For the text-containing cell, return its midpoint in (X, Y) coordinate format. 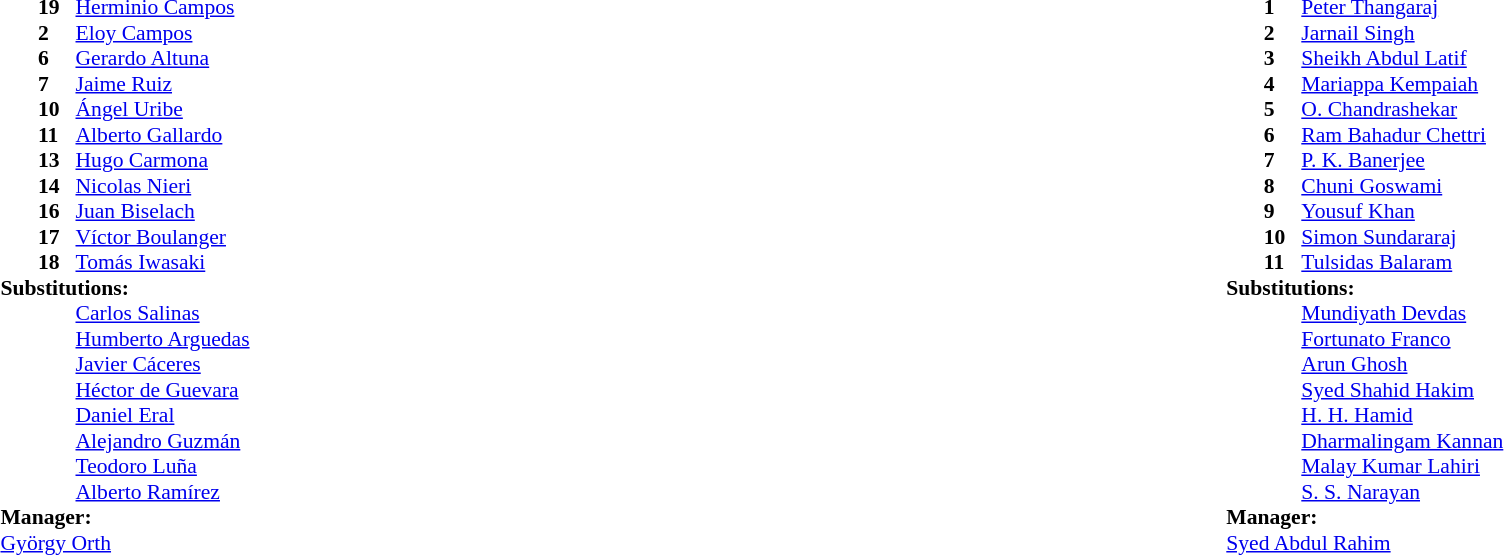
Ram Bahadur Chettri (1402, 135)
Víctor Boulanger (163, 237)
17 (57, 237)
Arun Ghosh (1402, 365)
O. Chandrashekar (1402, 109)
9 (1283, 211)
Hugo Carmona (163, 161)
Syed Shahid Hakim (1402, 390)
13 (57, 161)
18 (57, 263)
S. S. Narayan (1402, 492)
Malay Kumar Lahiri (1402, 467)
Tulsidas Balaram (1402, 263)
Ángel Uribe (163, 109)
Fortunato Franco (1402, 339)
Javier Cáceres (163, 365)
3 (1283, 59)
Alberto Gallardo (163, 135)
Gerardo Altuna (163, 59)
Yousuf Khan (1402, 211)
H. H. Hamid (1402, 415)
Sheikh Abdul Latif (1402, 59)
5 (1283, 109)
Carlos Salinas (163, 313)
Héctor de Guevara (163, 390)
Simon Sundararaj (1402, 237)
Nicolas Nieri (163, 186)
Alejandro Guzmán (163, 441)
Jarnail Singh (1402, 33)
Daniel Eral (163, 415)
16 (57, 211)
P. K. Banerjee (1402, 161)
Juan Biselach (163, 211)
Chuni Goswami (1402, 186)
Tomás Iwasaki (163, 263)
Dharmalingam Kannan (1402, 441)
Mundiyath Devdas (1402, 313)
Eloy Campos (163, 33)
8 (1283, 186)
4 (1283, 84)
Mariappa Kempaiah (1402, 84)
Humberto Arguedas (163, 339)
Teodoro Luña (163, 467)
Jaime Ruiz (163, 84)
14 (57, 186)
Alberto Ramírez (163, 492)
